From the cell containing the given text, extract its center point as (X, Y) coordinate. 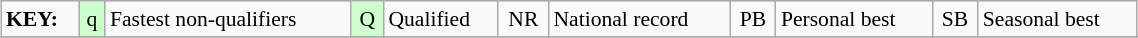
Fastest non-qualifiers (228, 19)
Qualified (440, 19)
Personal best (854, 19)
NR (523, 19)
q (92, 19)
Q (367, 19)
KEY: (40, 19)
National record (639, 19)
SB (955, 19)
Seasonal best (1058, 19)
PB (753, 19)
